Output the (x, y) coordinate of the center of the cell containing the given text.  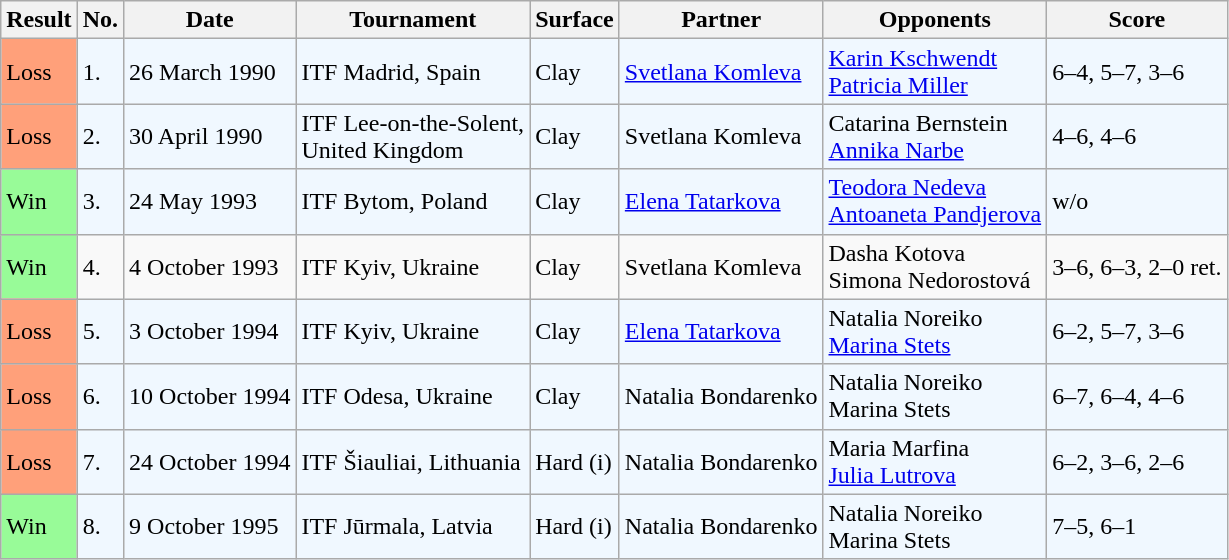
6–7, 6–4, 4–6 (1137, 396)
8. (100, 526)
Karin Kschwendt Patricia Miller (935, 72)
6. (100, 396)
1. (100, 72)
26 March 1990 (210, 72)
Catarina Bernstein Annika Narbe (935, 136)
6–2, 3–6, 2–6 (1137, 462)
ITF Lee-on-the-Solent, United Kingdom (413, 136)
6–2, 5–7, 3–6 (1137, 332)
No. (100, 20)
Dasha Kotova Simona Nedorostová (935, 266)
Date (210, 20)
ITF Odesa, Ukraine (413, 396)
Tournament (413, 20)
5. (100, 332)
ITF Bytom, Poland (413, 202)
4 October 1993 (210, 266)
Partner (721, 20)
3 October 1994 (210, 332)
30 April 1990 (210, 136)
9 October 1995 (210, 526)
24 May 1993 (210, 202)
24 October 1994 (210, 462)
Maria Marfina Julia Lutrova (935, 462)
Score (1137, 20)
3. (100, 202)
6–4, 5–7, 3–6 (1137, 72)
ITF Jūrmala, Latvia (413, 526)
10 October 1994 (210, 396)
Teodora Nedeva Antoaneta Pandjerova (935, 202)
ITF Šiauliai, Lithuania (413, 462)
4–6, 4–6 (1137, 136)
7. (100, 462)
Result (39, 20)
Surface (575, 20)
Opponents (935, 20)
3–6, 6–3, 2–0 ret. (1137, 266)
w/o (1137, 202)
4. (100, 266)
ITF Madrid, Spain (413, 72)
2. (100, 136)
7–5, 6–1 (1137, 526)
